For the text-containing cell, return its midpoint in [X, Y] coordinate format. 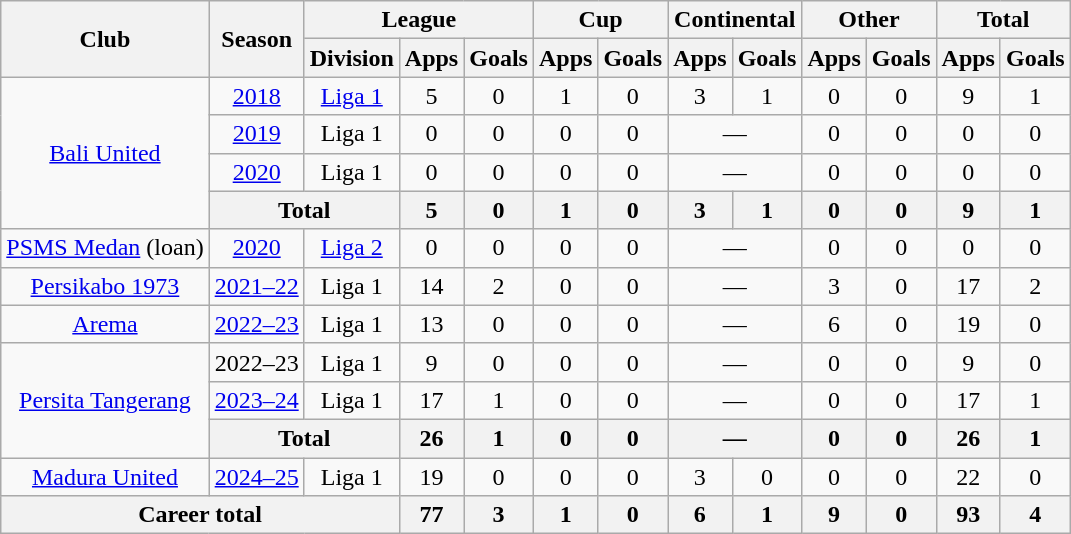
Cup [600, 20]
Liga 2 [352, 248]
13 [431, 324]
Persikabo 1973 [105, 286]
Arema [105, 324]
93 [968, 515]
14 [431, 286]
2024–25 [256, 477]
Madura United [105, 477]
Continental [735, 20]
Club [105, 39]
2018 [256, 96]
League [418, 20]
2019 [256, 134]
PSMS Medan (loan) [105, 248]
Other [869, 20]
2023–24 [256, 400]
2021–22 [256, 286]
22 [968, 477]
Division [352, 58]
Persita Tangerang [105, 400]
Season [256, 39]
77 [431, 515]
4 [1035, 515]
Career total [200, 515]
Bali United [105, 153]
